Pinpoint the cell where the given text exists, returning its [X, Y] midpoint coordinate. 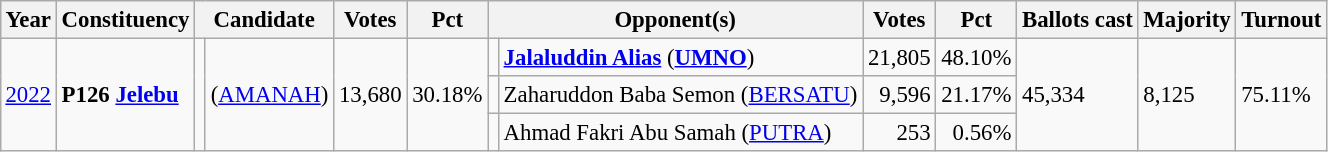
Candidate [264, 20]
(AMANAH) [269, 94]
8,125 [1187, 94]
Zaharuddon Baba Semon (BERSATU) [680, 95]
48.10% [976, 57]
13,680 [370, 94]
30.18% [448, 94]
2022 [28, 94]
75.11% [1282, 94]
Constituency [125, 20]
Ahmad Fakri Abu Samah (PUTRA) [680, 133]
45,334 [1078, 94]
253 [900, 133]
Year [28, 20]
Turnout [1282, 20]
Jalaluddin Alias (UMNO) [680, 57]
Ballots cast [1078, 20]
0.56% [976, 133]
21,805 [900, 57]
P126 Jelebu [125, 94]
21.17% [976, 95]
Opponent(s) [676, 20]
Majority [1187, 20]
9,596 [900, 95]
